Return the (x, y) coordinate for the center point of the cell that contains the specified text.  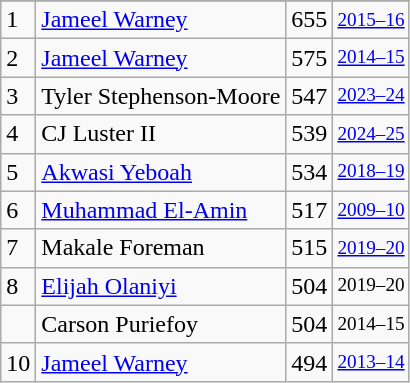
Carson Puriefoy (161, 324)
2013–14 (371, 362)
515 (310, 248)
2018–19 (371, 172)
2015–16 (371, 20)
Akwasi Yeboah (161, 172)
10 (18, 362)
534 (310, 172)
Elijah Olaniyi (161, 286)
575 (310, 58)
CJ Luster II (161, 134)
547 (310, 96)
Muhammad El-Amin (161, 210)
1 (18, 20)
6 (18, 210)
Tyler Stephenson-Moore (161, 96)
3 (18, 96)
8 (18, 286)
2024–25 (371, 134)
5 (18, 172)
494 (310, 362)
655 (310, 20)
2023–24 (371, 96)
4 (18, 134)
Makale Foreman (161, 248)
517 (310, 210)
2009–10 (371, 210)
539 (310, 134)
2 (18, 58)
7 (18, 248)
